Provide the [X, Y] coordinate of the cell's center where the given text is located.  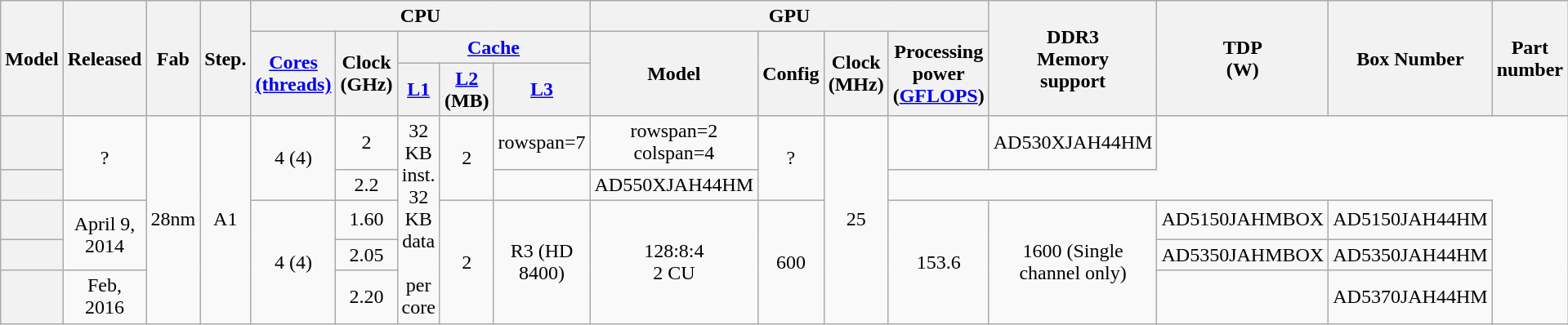
CPU [420, 16]
32 KB inst.32 KB dataper core [418, 220]
Processingpower(GFLOPS) [938, 73]
L1 [418, 90]
Feb, 2016 [105, 297]
2.05 [366, 255]
Cache [494, 47]
AD5350JAHMBOX [1243, 255]
Config [791, 73]
1.60 [366, 220]
Part number [1530, 59]
A1 [226, 220]
25 [856, 220]
Fab [173, 59]
Clock(MHz) [856, 73]
TDP(W) [1243, 59]
600 [791, 261]
GPU [789, 16]
Released [105, 59]
rowspan=7 [542, 142]
R3 (HD 8400) [542, 261]
153.6 [938, 261]
AD5150JAHMBOX [1243, 220]
1600 (Single channel only) [1073, 261]
2.2 [366, 185]
rowspan=2 colspan=4 [674, 142]
AD5350JAH44HM [1410, 255]
Step. [226, 59]
Cores(threads) [293, 73]
L2(MB) [467, 90]
Clock(GHz) [366, 73]
April 9, 2014 [105, 235]
DDR3Memorysupport [1073, 59]
L3 [542, 90]
Box Number [1410, 59]
28nm [173, 220]
2.20 [366, 297]
AD5370JAH44HM [1410, 297]
AD5150JAH44HM [1410, 220]
AD550XJAH44HM [674, 185]
128:8:42 CU [674, 261]
AD530XJAH44HM [1073, 142]
